Capture the cell that displays the provided text and extract its [X, Y] central coordinate. 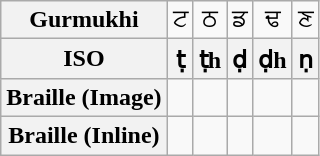
ḍh [272, 59]
Gurmukhi [84, 20]
ṭ [180, 59]
ਟ [180, 20]
ਣ [305, 20]
ḍ [240, 59]
ṇ [305, 59]
Braille (Inline) [84, 135]
ਢ [272, 20]
ਠ [210, 20]
ṭh [210, 59]
Braille (Image) [84, 97]
ISO [84, 59]
ਡ [240, 20]
